Output the [X, Y] coordinate of the center of the cell containing the given text.  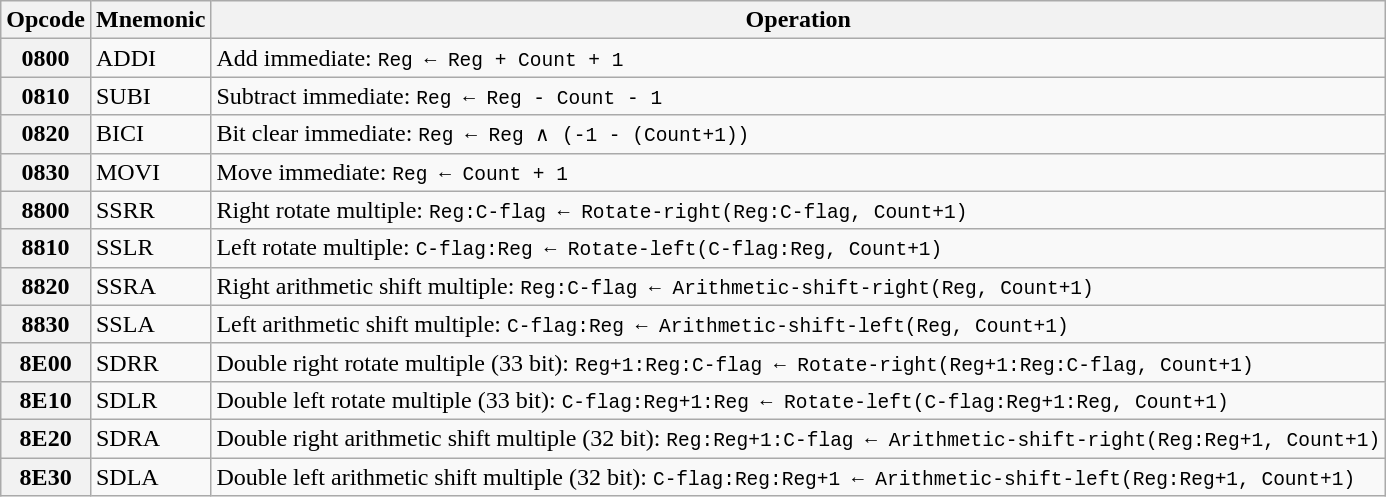
SUBI [150, 96]
Add immediate: Reg ← Reg + Count + 1 [798, 58]
8830 [46, 324]
8800 [46, 210]
Subtract immediate: Reg ← Reg - Count - 1 [798, 96]
0810 [46, 96]
Right rotate multiple: Reg:C-flag ← Rotate-right(Reg:C-flag, Count+1) [798, 210]
SSRA [150, 286]
8810 [46, 248]
Double left rotate multiple (33 bit): C-flag:Reg+1:Reg ← Rotate-left(C-flag:Reg+1:Reg, Count+1) [798, 400]
8E10 [46, 400]
Bit clear immediate: Reg ← Reg ∧ (-1 - (Count+1)) [798, 134]
Left arithmetic shift multiple: C-flag:Reg ← Arithmetic-shift-left(Reg, Count+1) [798, 324]
SSLR [150, 248]
0800 [46, 58]
8E20 [46, 438]
Double left arithmetic shift multiple (32 bit): C-flag:Reg:Reg+1 ← Arithmetic-shift-left(Reg:Reg+1, Count+1) [798, 477]
SDRR [150, 362]
Operation [798, 20]
SDLA [150, 477]
ADDI [150, 58]
8E00 [46, 362]
Left rotate multiple: C-flag:Reg ← Rotate-left(C-flag:Reg, Count+1) [798, 248]
8820 [46, 286]
Opcode [46, 20]
Mnemonic [150, 20]
Double right rotate multiple (33 bit): Reg+1:Reg:C-flag ← Rotate-right(Reg+1:Reg:C-flag, Count+1) [798, 362]
8E30 [46, 477]
SSRR [150, 210]
0830 [46, 172]
SDLR [150, 400]
SDRA [150, 438]
Right arithmetic shift multiple: Reg:C-flag ← Arithmetic-shift-right(Reg, Count+1) [798, 286]
Move immediate: Reg ← Count + 1 [798, 172]
SSLA [150, 324]
Double right arithmetic shift multiple (32 bit): Reg:Reg+1:C-flag ← Arithmetic-shift-right(Reg:Reg+1, Count+1) [798, 438]
BICI [150, 134]
MOVI [150, 172]
0820 [46, 134]
